Provide the [x, y] coordinate of the cell's center where the given text is located.  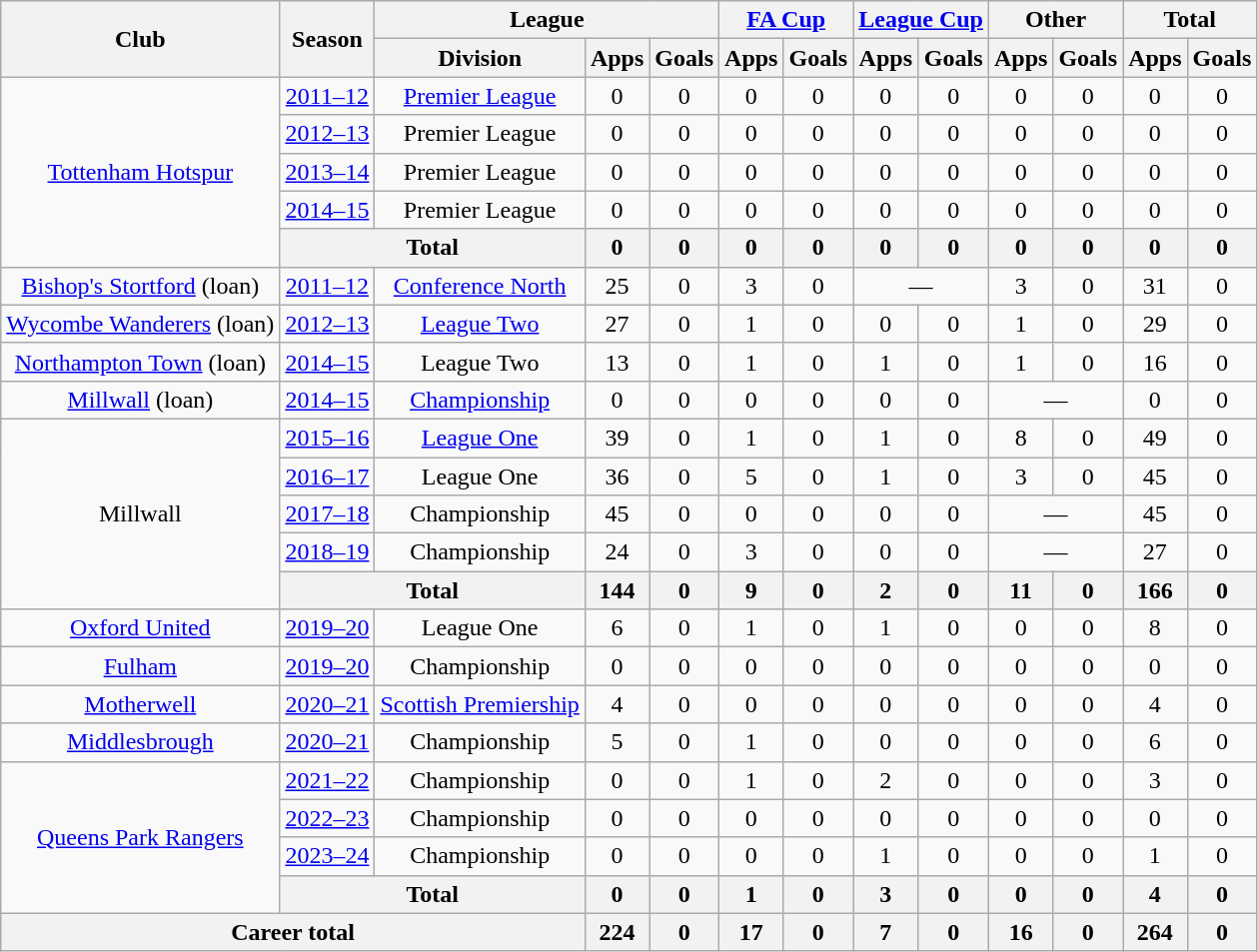
17 [751, 932]
League Cup [921, 20]
2017–18 [328, 514]
2015–16 [328, 438]
Middlesbrough [140, 742]
25 [617, 286]
Conference North [480, 286]
2013–14 [328, 172]
Fulham [140, 666]
224 [617, 932]
9 [751, 590]
Other [1055, 20]
39 [617, 438]
144 [617, 590]
FA Cup [786, 20]
36 [617, 476]
Oxford United [140, 628]
Millwall [140, 513]
24 [617, 552]
Scottish Premiership [480, 704]
264 [1155, 932]
Career total [294, 932]
League [548, 20]
Tottenham Hotspur [140, 172]
2018–19 [328, 552]
Motherwell [140, 704]
Millwall (loan) [140, 400]
11 [1020, 590]
7 [885, 932]
2021–22 [328, 780]
166 [1155, 590]
Club [140, 39]
Bishop's Stortford (loan) [140, 286]
Division [480, 58]
49 [1155, 438]
Queens Park Rangers [140, 837]
13 [617, 362]
2023–24 [328, 856]
Northampton Town (loan) [140, 362]
Season [328, 39]
31 [1155, 286]
Wycombe Wanderers (loan) [140, 324]
29 [1155, 324]
2016–17 [328, 476]
2022–23 [328, 818]
